Detect which cell encompasses the target text, then output its [x, y] center coordinate. 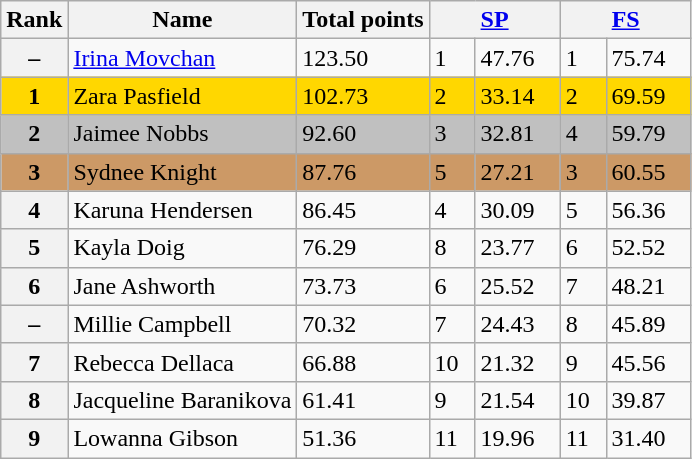
24.43 [518, 324]
48.21 [648, 286]
86.45 [363, 210]
21.32 [518, 362]
Zara Pasfield [182, 96]
32.81 [518, 134]
Lowanna Gibson [182, 438]
66.88 [363, 362]
87.76 [363, 172]
Jane Ashworth [182, 286]
45.56 [648, 362]
102.73 [363, 96]
56.36 [648, 210]
30.09 [518, 210]
FS [626, 20]
92.60 [363, 134]
Karuna Hendersen [182, 210]
76.29 [363, 248]
SP [494, 20]
Jaimee Nobbs [182, 134]
60.55 [648, 172]
Sydnee Knight [182, 172]
Millie Campbell [182, 324]
19.96 [518, 438]
27.21 [518, 172]
75.74 [648, 58]
73.73 [363, 286]
59.79 [648, 134]
69.59 [648, 96]
Name [182, 20]
Total points [363, 20]
51.36 [363, 438]
70.32 [363, 324]
47.76 [518, 58]
Kayla Doig [182, 248]
Jacqueline Baranikova [182, 400]
33.14 [518, 96]
39.87 [648, 400]
Rank [34, 20]
23.77 [518, 248]
Rebecca Dellaca [182, 362]
123.50 [363, 58]
61.41 [363, 400]
21.54 [518, 400]
45.89 [648, 324]
Irina Movchan [182, 58]
31.40 [648, 438]
25.52 [518, 286]
52.52 [648, 248]
